From the cell containing the given text, extract its center point as [X, Y] coordinate. 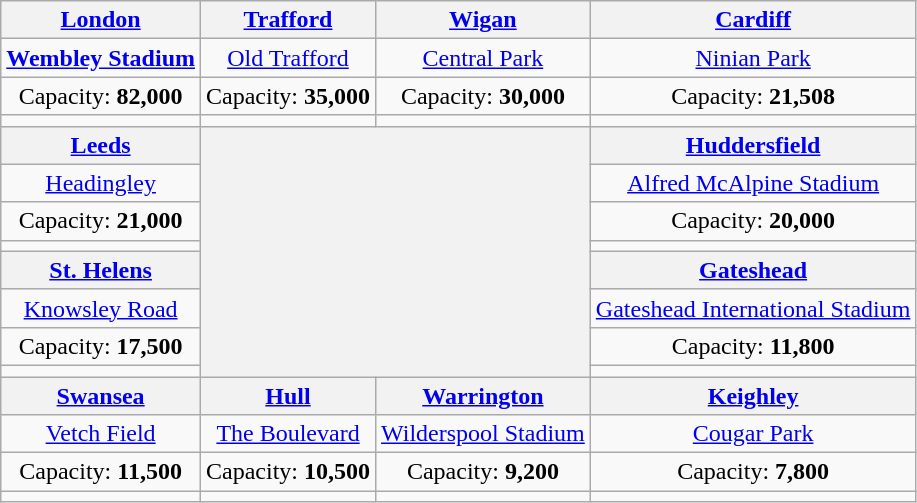
Capacity: 82,000 [101, 96]
Vetch Field [101, 434]
Capacity: 21,508 [753, 96]
London [101, 20]
Capacity: 20,000 [753, 221]
Capacity: 11,800 [753, 346]
Cardiff [753, 20]
Huddersfield [753, 145]
Leeds [101, 145]
Hull [288, 395]
Capacity: 35,000 [288, 96]
Wigan [484, 20]
Capacity: 7,800 [753, 472]
Wilderspool Stadium [484, 434]
Wembley Stadium [101, 58]
Gateshead [753, 270]
Alfred McAlpine Stadium [753, 183]
Gateshead International Stadium [753, 308]
Capacity: 10,500 [288, 472]
Capacity: 17,500 [101, 346]
Old Trafford [288, 58]
Capacity: 11,500 [101, 472]
Swansea [101, 395]
The Boulevard [288, 434]
Capacity: 9,200 [484, 472]
Capacity: 21,000 [101, 221]
Cougar Park [753, 434]
Warrington [484, 395]
Keighley [753, 395]
Headingley [101, 183]
Central Park [484, 58]
Capacity: 30,000 [484, 96]
St. Helens [101, 270]
Knowsley Road [101, 308]
Trafford [288, 20]
Ninian Park [753, 58]
